From the cell containing the given text, extract its center point as [X, Y] coordinate. 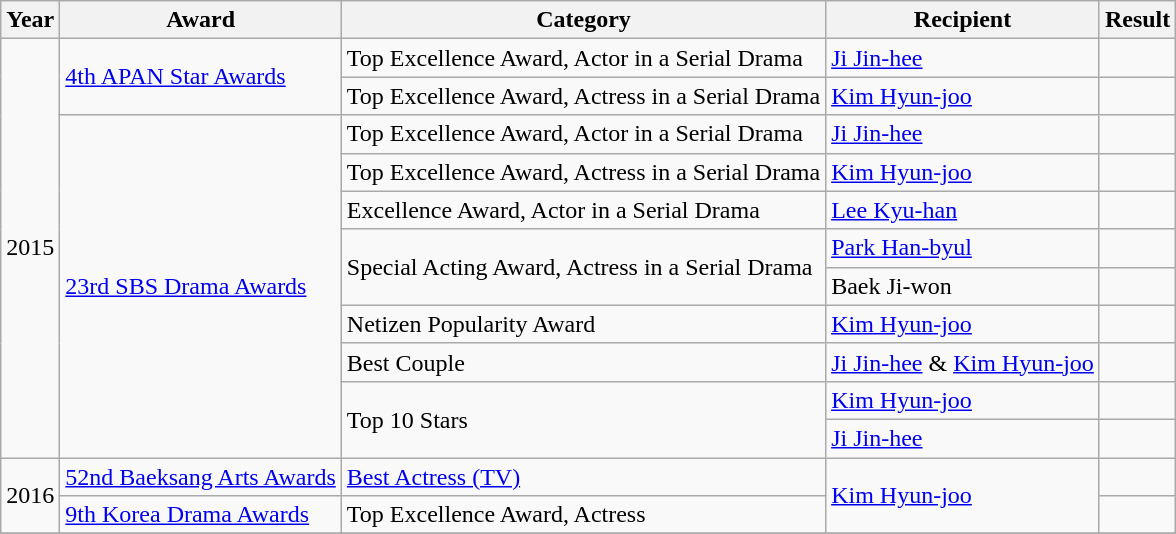
Top 10 Stars [583, 419]
Award [201, 20]
Excellence Award, Actor in a Serial Drama [583, 210]
2016 [30, 496]
Category [583, 20]
4th APAN Star Awards [201, 77]
Special Acting Award, Actress in a Serial Drama [583, 267]
9th Korea Drama Awards [201, 515]
2015 [30, 248]
Lee Kyu-han [963, 210]
23rd SBS Drama Awards [201, 286]
Top Excellence Award, Actress [583, 515]
Park Han-byul [963, 248]
Year [30, 20]
Baek Ji-won [963, 286]
Best Actress (TV) [583, 477]
Result [1137, 20]
52nd Baeksang Arts Awards [201, 477]
Netizen Popularity Award [583, 324]
Best Couple [583, 362]
Ji Jin-hee & Kim Hyun-joo [963, 362]
Recipient [963, 20]
